Capture the cell that displays the provided text and extract its (x, y) central coordinate. 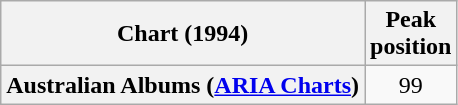
Australian Albums (ARIA Charts) (183, 85)
Chart (1994) (183, 34)
Peakposition (411, 34)
99 (411, 85)
